Find where the given text appears and provide that cell's center as [x, y] coordinate. 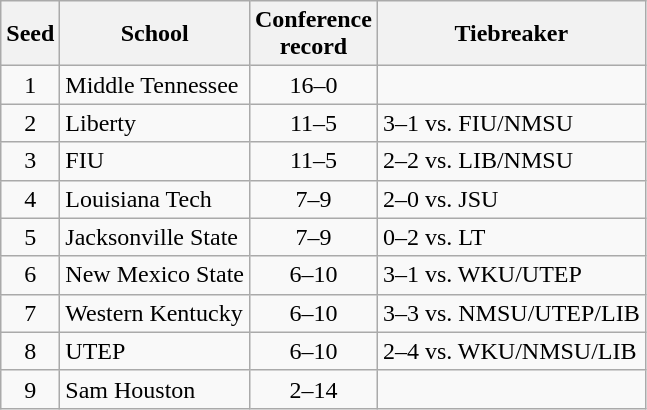
3–1 vs. FIU/NMSU [511, 123]
3–3 vs. NMSU/UTEP/LIB [511, 313]
UTEP [155, 351]
New Mexico State [155, 275]
Tiebreaker [511, 34]
Sam Houston [155, 389]
Western Kentucky [155, 313]
5 [30, 237]
Jacksonville State [155, 237]
FIU [155, 161]
3–1 vs. WKU/UTEP [511, 275]
2–4 vs. WKU/NMSU/LIB [511, 351]
Seed [30, 34]
Conferencerecord [313, 34]
2–14 [313, 389]
4 [30, 199]
0–2 vs. LT [511, 237]
1 [30, 85]
2–0 vs. JSU [511, 199]
7 [30, 313]
School [155, 34]
Louisiana Tech [155, 199]
Liberty [155, 123]
16–0 [313, 85]
6 [30, 275]
Middle Tennessee [155, 85]
9 [30, 389]
2 [30, 123]
2–2 vs. LIB/NMSU [511, 161]
3 [30, 161]
8 [30, 351]
